Capture the cell that displays the provided text and extract its [X, Y] central coordinate. 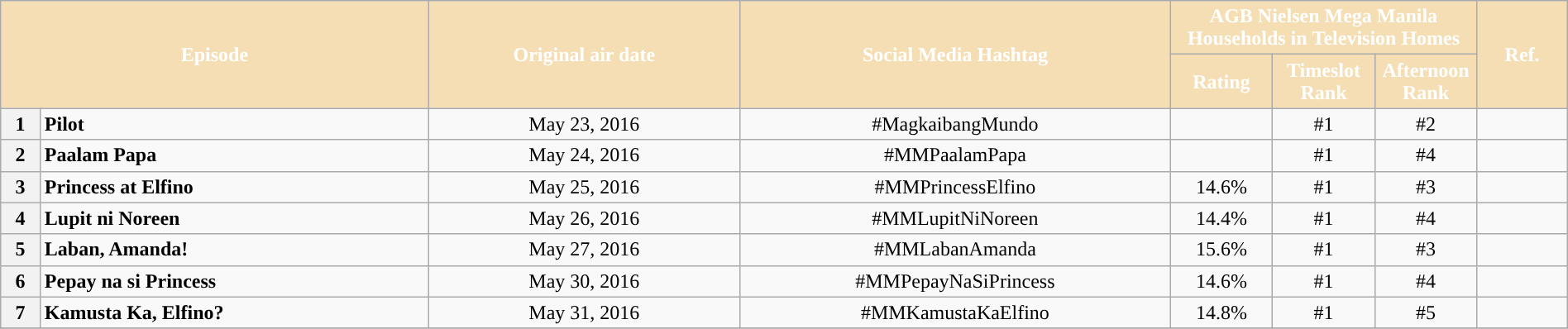
7 [21, 312]
Rating [1221, 81]
Princess at Elfino [234, 187]
3 [21, 187]
14.4% [1221, 218]
May 30, 2016 [584, 281]
Original air date [584, 55]
Laban, Amanda! [234, 250]
May 27, 2016 [584, 250]
Pilot [234, 124]
May 25, 2016 [584, 187]
Social Media Hashtag [955, 55]
Timeslot Rank [1324, 81]
4 [21, 218]
Episode [215, 55]
#MMLupitNiNoreen [955, 218]
Kamusta Ka, Elfino? [234, 312]
Afternoon Rank [1426, 81]
May 24, 2016 [584, 155]
May 26, 2016 [584, 218]
#MMKamustaKaElfino [955, 312]
#MagkaibangMundo [955, 124]
Paalam Papa [234, 155]
Lupit ni Noreen [234, 218]
#5 [1426, 312]
5 [21, 250]
14.8% [1221, 312]
#2 [1426, 124]
Ref. [1522, 55]
#MMPaalamPapa [955, 155]
May 31, 2016 [584, 312]
#MMLabanAmanda [955, 250]
6 [21, 281]
15.6% [1221, 250]
#MMPrincessElfino [955, 187]
Pepay na si Princess [234, 281]
1 [21, 124]
#MMPepayNaSiPrincess [955, 281]
AGB Nielsen Mega Manila Households in Television Homes [1323, 28]
May 23, 2016 [584, 124]
2 [21, 155]
